Provide the [x, y] coordinate of the cell's center where the given text is located.  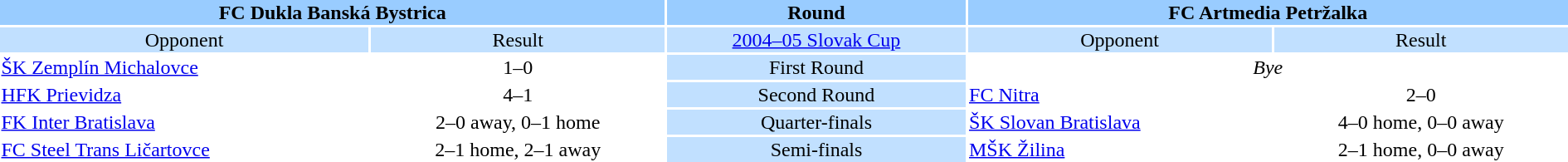
4–0 home, 0–0 away [1421, 122]
FC Steel Trans Ličartovce [184, 150]
ŠK Slovan Bratislava [1120, 122]
Semi-finals [816, 150]
Bye [1268, 67]
Second Round [816, 95]
Quarter-finals [816, 122]
1–0 [518, 67]
FC Nitra [1120, 95]
FK Inter Bratislava [184, 122]
ŠK Zemplín Michalovce [184, 67]
FC Dukla Banská Bystrica [332, 12]
4–1 [518, 95]
2–1 home, 2–1 away [518, 150]
First Round [816, 67]
2–1 home, 0–0 away [1421, 150]
MŠK Žilina [1120, 150]
HFK Prievidza [184, 95]
Round [816, 12]
2–0 away, 0–1 home [518, 122]
2–0 [1421, 95]
FC Artmedia Petržalka [1268, 12]
2004–05 Slovak Cup [816, 40]
